Scan for the cell matching the given text and deliver its [x, y] coordinate at center. 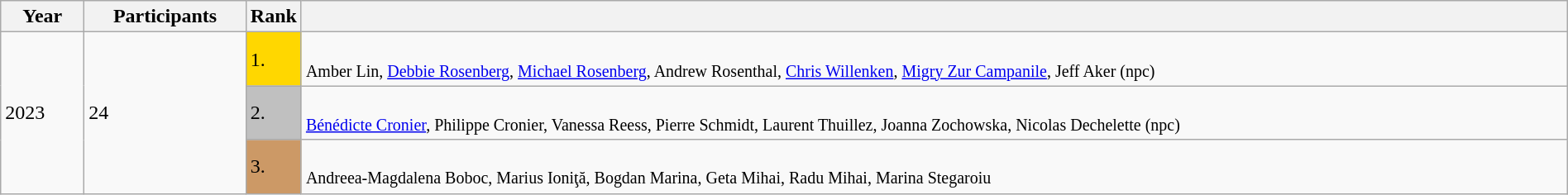
Bénédicte Cronier, Philippe Cronier, Vanessa Reess, Pierre Schmidt, Laurent Thuillez, Joanna Zochowska, Nicolas Dechelette (npc) [935, 112]
Participants [165, 17]
Andreea-Magdalena Boboc, Marius Ioniţă, Bogdan Marina, Geta Mihai, Radu Mihai, Marina Stegaroiu [935, 167]
2023 [43, 112]
Amber Lin, Debbie Rosenberg, Michael Rosenberg, Andrew Rosenthal, Chris Willenken, Migry Zur Campanile, Jeff Aker (npc) [935, 59]
24 [165, 112]
1. [273, 59]
Rank [273, 17]
2. [273, 112]
3. [273, 167]
Year [43, 17]
